Return [x, y] of the center of cell containing provided text 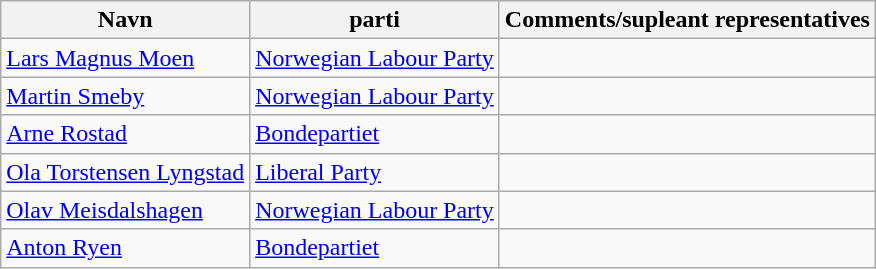
Martin Smeby [126, 96]
Liberal Party [375, 172]
Navn [126, 20]
parti [375, 20]
Lars Magnus Moen [126, 58]
Comments/supleant representatives [687, 20]
Olav Meisdalshagen [126, 210]
Anton Ryen [126, 248]
Arne Rostad [126, 134]
Ola Torstensen Lyngstad [126, 172]
